From the cell containing the given text, extract its center point as (x, y) coordinate. 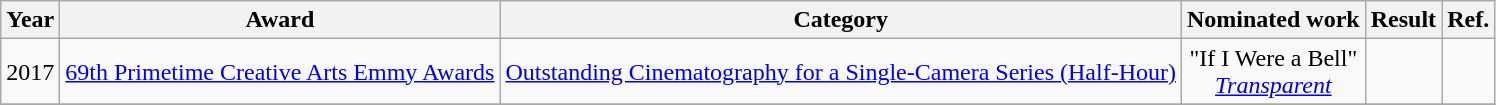
Award (280, 20)
"If I Were a Bell" Transparent (1273, 72)
2017 (30, 72)
Ref. (1468, 20)
Category (841, 20)
Outstanding Cinematography for a Single-Camera Series (Half-Hour) (841, 72)
Result (1403, 20)
69th Primetime Creative Arts Emmy Awards (280, 72)
Nominated work (1273, 20)
Year (30, 20)
